Determine the [x, y] coordinate at the center of the cell enclosing the given text.  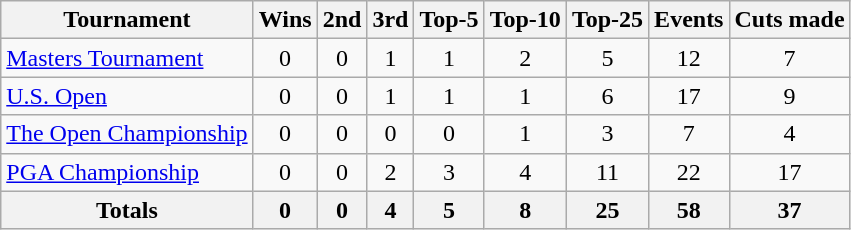
Tournament [127, 20]
Top-25 [607, 20]
Masters Tournament [127, 58]
6 [607, 96]
Cuts made [790, 20]
58 [689, 210]
8 [525, 210]
The Open Championship [127, 134]
Events [689, 20]
9 [790, 96]
3rd [390, 20]
U.S. Open [127, 96]
Wins [285, 20]
25 [607, 210]
12 [689, 58]
22 [689, 172]
2nd [342, 20]
PGA Championship [127, 172]
37 [790, 210]
11 [607, 172]
Totals [127, 210]
Top-5 [449, 20]
Top-10 [525, 20]
